For the text-containing cell, return its midpoint in [X, Y] coordinate format. 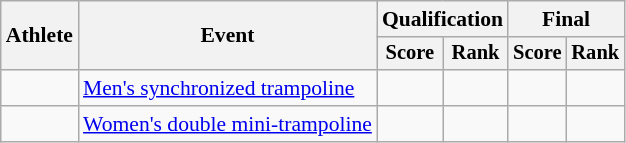
Final [566, 19]
Men's synchronized trampoline [228, 88]
Athlete [40, 36]
Qualification [442, 19]
Women's double mini-trampoline [228, 124]
Event [228, 36]
